From the cell containing the given text, extract its center point as [x, y] coordinate. 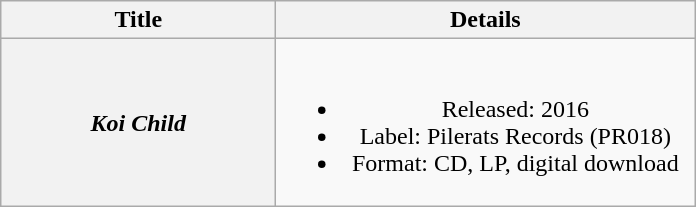
Released: 2016Label: Pilerats Records (PR018)Format: CD, LP, digital download [486, 122]
Title [138, 20]
Details [486, 20]
Koi Child [138, 122]
